Identify which cell holds the provided text, then report its (x, y) central coordinate. 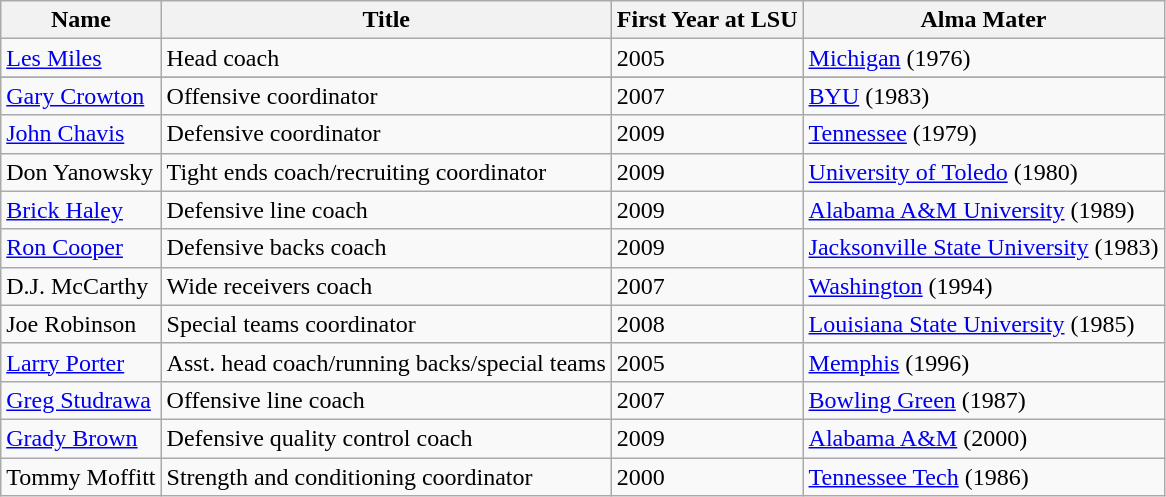
Ron Cooper (81, 248)
Don Yanowsky (81, 172)
Special teams coordinator (386, 324)
Larry Porter (81, 362)
Les Miles (81, 58)
Jacksonville State University (1983) (984, 248)
Grady Brown (81, 438)
Greg Studrawa (81, 400)
D.J. McCarthy (81, 286)
BYU (1983) (984, 96)
Gary Crowton (81, 96)
Defensive quality control coach (386, 438)
Bowling Green (1987) (984, 400)
Joe Robinson (81, 324)
Michigan (1976) (984, 58)
Alma Mater (984, 20)
Brick Haley (81, 210)
Tennessee Tech (1986) (984, 477)
Tennessee (1979) (984, 134)
Tight ends coach/recruiting coordinator (386, 172)
University of Toledo (1980) (984, 172)
Defensive line coach (386, 210)
Memphis (1996) (984, 362)
First Year at LSU (707, 20)
2008 (707, 324)
Wide receivers coach (386, 286)
Defensive backs coach (386, 248)
Washington (1994) (984, 286)
Name (81, 20)
Defensive coordinator (386, 134)
Asst. head coach/running backs/special teams (386, 362)
Alabama A&M (2000) (984, 438)
John Chavis (81, 134)
Alabama A&M University (1989) (984, 210)
Title (386, 20)
Offensive coordinator (386, 96)
Strength and conditioning coordinator (386, 477)
Offensive line coach (386, 400)
Tommy Moffitt (81, 477)
Head coach (386, 58)
2000 (707, 477)
Louisiana State University (1985) (984, 324)
